Identify which cell holds the provided text, then report its (x, y) central coordinate. 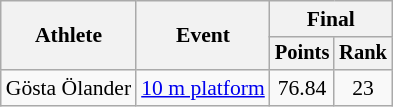
Rank (363, 54)
10 m platform (203, 88)
76.84 (302, 88)
Points (302, 54)
Gösta Ölander (68, 88)
Final (331, 19)
Event (203, 36)
Athlete (68, 36)
23 (363, 88)
